Provide the [X, Y] coordinate of the cell's center where the given text is located.  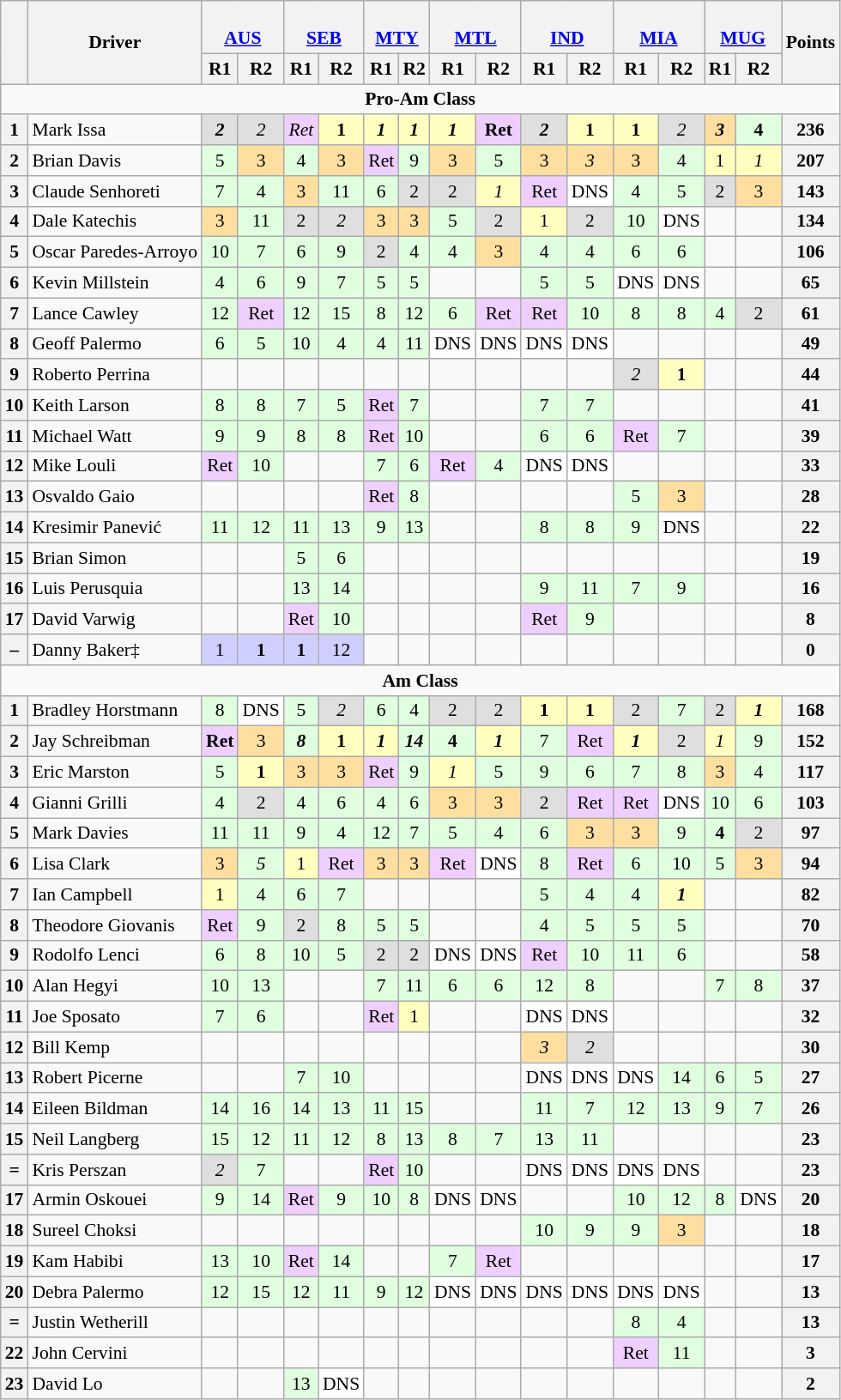
Mark Issa [115, 130]
AUS [243, 27]
49 [811, 344]
Sureel Choksi [115, 1231]
Eric Marston [115, 773]
Oscar Paredes-Arroyo [115, 252]
SEB [324, 27]
61 [811, 313]
Brian Simon [115, 558]
82 [811, 894]
IND [566, 27]
168 [811, 711]
152 [811, 742]
41 [811, 405]
Michael Watt [115, 436]
Mike Louli [115, 466]
– [15, 650]
236 [811, 130]
37 [811, 986]
Osvaldo Gaio [115, 497]
32 [811, 1017]
Debra Palermo [115, 1292]
MTY [396, 27]
44 [811, 375]
Kresimir Panević [115, 528]
MTL [475, 27]
65 [811, 283]
Lisa Clark [115, 864]
106 [811, 252]
117 [811, 773]
Keith Larson [115, 405]
97 [811, 833]
Luis Perusquia [115, 589]
Roberto Perrina [115, 375]
58 [811, 955]
Gianni Grilli [115, 803]
Kris Perszan [115, 1170]
33 [811, 466]
Lance Cawley [115, 313]
Rodolfo Lenci [115, 955]
27 [811, 1078]
Justin Wetherill [115, 1323]
134 [811, 221]
Kam Habibi [115, 1262]
Claude Senhoreti [115, 191]
Driver [115, 43]
30 [811, 1047]
Points [811, 43]
Jay Schreibman [115, 742]
94 [811, 864]
207 [811, 161]
Mark Davies [115, 833]
70 [811, 925]
39 [811, 436]
28 [811, 497]
Kevin Millstein [115, 283]
David Lo [115, 1384]
Ian Campbell [115, 894]
MUG [743, 27]
Pro-Am Class [420, 100]
26 [811, 1109]
103 [811, 803]
Brian Davis [115, 161]
Joe Sposato [115, 1017]
Dale Katechis [115, 221]
John Cervini [115, 1354]
David Varwig [115, 620]
Am Class [420, 681]
Bill Kemp [115, 1047]
Armin Oskouei [115, 1200]
0 [811, 650]
Robert Picerne [115, 1078]
Neil Langberg [115, 1139]
Geoff Palermo [115, 344]
Danny Baker‡ [115, 650]
Alan Hegyi [115, 986]
143 [811, 191]
Bradley Horstmann [115, 711]
Theodore Giovanis [115, 925]
Eileen Bildman [115, 1109]
MIA [659, 27]
